Extract the (x, y) coordinate from the center of the cell holding the provided text.  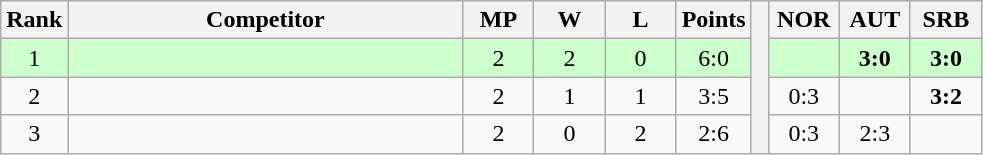
NOR (804, 20)
SRB (946, 20)
Competitor (266, 20)
3:2 (946, 96)
3:5 (714, 96)
AUT (874, 20)
6:0 (714, 58)
L (640, 20)
MP (498, 20)
Points (714, 20)
Rank (34, 20)
W (570, 20)
2:3 (874, 134)
3 (34, 134)
2:6 (714, 134)
